From the cell containing the given text, extract its center point as [X, Y] coordinate. 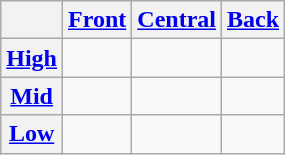
Front [98, 20]
Low [32, 134]
Central [177, 20]
Mid [32, 96]
Back [254, 20]
High [32, 58]
